Capture the cell that displays the provided text and extract its [X, Y] central coordinate. 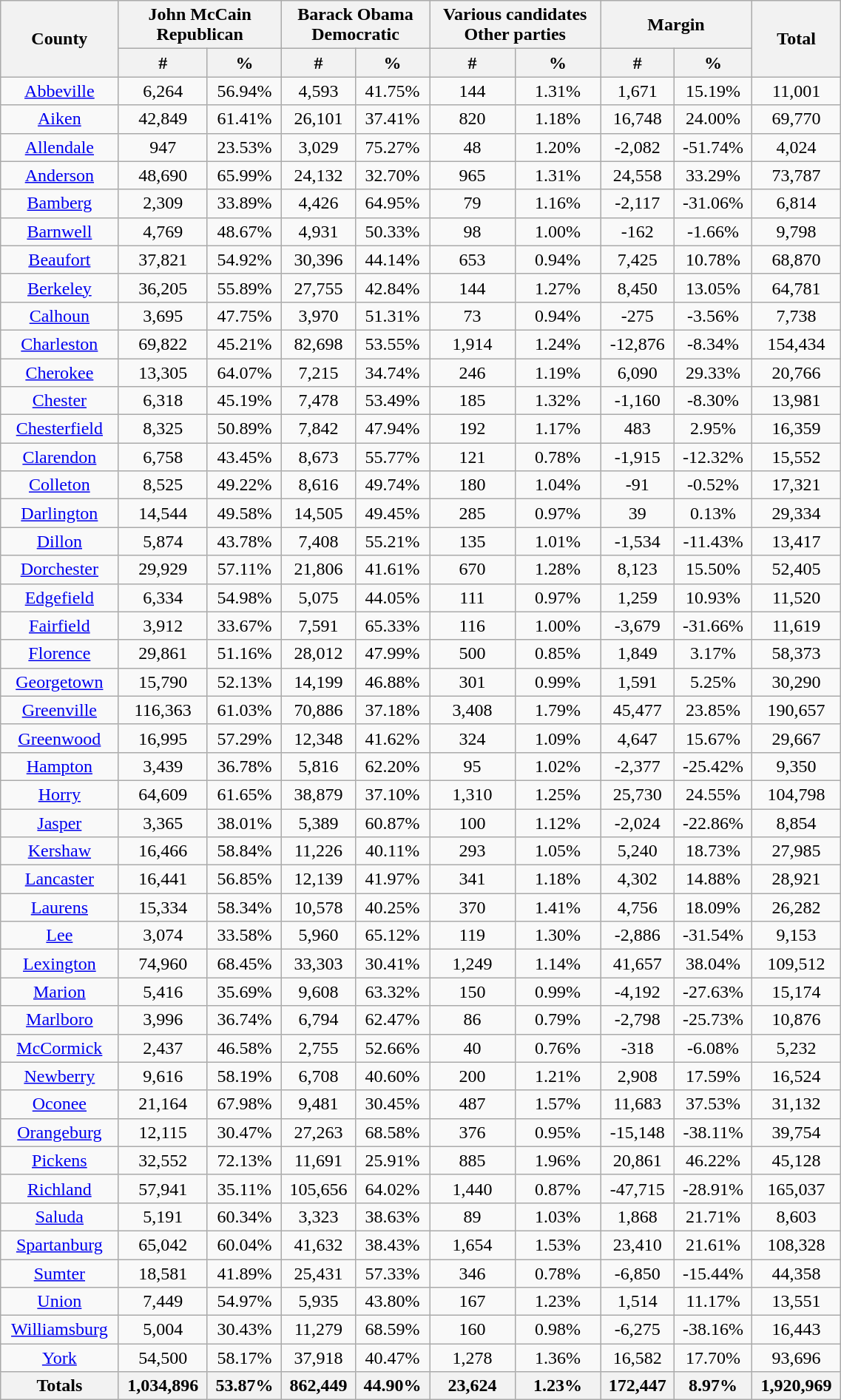
-25.42% [713, 766]
1.02% [558, 766]
185 [473, 401]
57.11% [244, 569]
-25.73% [713, 1020]
Saluda [59, 1217]
41.62% [393, 738]
192 [473, 429]
947 [163, 147]
116,363 [163, 710]
68.45% [244, 964]
-275 [638, 316]
33.29% [713, 175]
18,581 [163, 1273]
8,123 [638, 569]
65.12% [393, 936]
11,001 [796, 91]
11,520 [796, 598]
1.41% [558, 907]
5,075 [318, 598]
69,822 [163, 344]
2,908 [638, 1076]
9,481 [318, 1104]
0.13% [713, 513]
104,798 [796, 794]
42,849 [163, 119]
45,477 [638, 710]
-38.11% [713, 1132]
58,373 [796, 654]
246 [473, 372]
98 [473, 231]
29,929 [163, 569]
15,552 [796, 457]
Bamberg [59, 203]
-15,148 [638, 1132]
11,226 [318, 851]
5,191 [163, 1217]
County [59, 38]
1.28% [558, 569]
15,790 [163, 682]
58.34% [244, 907]
5,232 [796, 1048]
24,132 [318, 175]
-2,886 [638, 936]
36,205 [163, 288]
4,024 [796, 147]
16,443 [796, 1330]
9,798 [796, 231]
33.58% [244, 936]
39,754 [796, 1132]
8.97% [713, 1386]
Greenwood [59, 738]
16,524 [796, 1076]
27,263 [318, 1132]
15,334 [163, 907]
Beaufort [59, 260]
16,466 [163, 851]
Sumter [59, 1273]
1,920,969 [796, 1386]
285 [473, 513]
5,416 [163, 992]
41.61% [393, 569]
10,578 [318, 907]
9,616 [163, 1076]
1.57% [558, 1104]
885 [473, 1160]
15,174 [796, 992]
7,842 [318, 429]
13,551 [796, 1302]
Dillon [59, 541]
43.45% [244, 457]
1.20% [558, 147]
11,619 [796, 626]
95 [473, 766]
23,624 [473, 1386]
-6.08% [713, 1048]
57.29% [244, 738]
56.85% [244, 879]
Greenville [59, 710]
23,410 [638, 1245]
154,434 [796, 344]
54.97% [244, 1302]
Newberry [59, 1076]
Clarendon [59, 457]
109,512 [796, 964]
61.03% [244, 710]
49.22% [244, 485]
1.32% [558, 401]
48.67% [244, 231]
40.47% [393, 1358]
60.87% [393, 823]
1,440 [473, 1188]
3,912 [163, 626]
25,431 [318, 1273]
39 [638, 513]
44.14% [393, 260]
0.79% [558, 1020]
3,439 [163, 766]
15.67% [713, 738]
37.10% [393, 794]
36.78% [244, 766]
4,756 [638, 907]
41,632 [318, 1245]
38.01% [244, 823]
21.61% [713, 1245]
75.27% [393, 147]
1.17% [558, 429]
64,609 [163, 794]
25.91% [393, 1160]
1,849 [638, 654]
1,868 [638, 1217]
6,090 [638, 372]
-1,160 [638, 401]
47.75% [244, 316]
6,318 [163, 401]
6,794 [318, 1020]
17.59% [713, 1076]
64.02% [393, 1188]
Totals [59, 1386]
15.50% [713, 569]
Spartanburg [59, 1245]
-11.43% [713, 541]
-22.86% [713, 823]
Total [796, 38]
-8.30% [713, 401]
1,249 [473, 964]
-31.66% [713, 626]
9,153 [796, 936]
Laurens [59, 907]
653 [473, 260]
Marion [59, 992]
370 [473, 907]
2,309 [163, 203]
56.94% [244, 91]
1.09% [558, 738]
Anderson [59, 175]
Marlboro [59, 1020]
3,029 [318, 147]
61.41% [244, 119]
55.21% [393, 541]
16,582 [638, 1358]
160 [473, 1330]
47.99% [393, 654]
68.58% [393, 1132]
42.84% [393, 288]
5.25% [713, 682]
190,657 [796, 710]
53.55% [393, 344]
Florence [59, 654]
11,683 [638, 1104]
25,730 [638, 794]
2,437 [163, 1048]
48 [473, 147]
32,552 [163, 1160]
Richland [59, 1188]
York [59, 1358]
33.67% [244, 626]
Colleton [59, 485]
4,647 [638, 738]
29.33% [713, 372]
32.70% [393, 175]
301 [473, 682]
11.17% [713, 1302]
121 [473, 457]
28,921 [796, 879]
Pickens [59, 1160]
1,278 [473, 1358]
200 [473, 1076]
8,854 [796, 823]
-318 [638, 1048]
18.09% [713, 907]
70,886 [318, 710]
69,770 [796, 119]
51.31% [393, 316]
1,259 [638, 598]
51.16% [244, 654]
64.95% [393, 203]
7,408 [318, 541]
40.60% [393, 1076]
14,199 [318, 682]
54,500 [163, 1358]
65.33% [393, 626]
55.89% [244, 288]
1,034,896 [163, 1386]
33,303 [318, 964]
10,876 [796, 1020]
-31.54% [713, 936]
1.14% [558, 964]
17,321 [796, 485]
52.13% [244, 682]
105,656 [318, 1188]
30.43% [244, 1330]
1.04% [558, 485]
12,348 [318, 738]
16,359 [796, 429]
483 [638, 429]
1,310 [473, 794]
79 [473, 203]
1.19% [558, 372]
45.21% [244, 344]
24.55% [713, 794]
0.85% [558, 654]
346 [473, 1273]
13,981 [796, 401]
1.27% [558, 288]
64.07% [244, 372]
1.16% [558, 203]
-2,117 [638, 203]
Edgefield [59, 598]
40.11% [393, 851]
Orangeburg [59, 1132]
30.45% [393, 1104]
58.84% [244, 851]
7,449 [163, 1302]
1.24% [558, 344]
-2,082 [638, 147]
44,358 [796, 1273]
8,616 [318, 485]
37.53% [713, 1104]
57.33% [393, 1273]
0.76% [558, 1048]
1.36% [558, 1358]
3,970 [318, 316]
John McCainRepublican [200, 25]
Charleston [59, 344]
-15.44% [713, 1273]
50.33% [393, 231]
31,132 [796, 1104]
111 [473, 598]
376 [473, 1132]
-3,679 [638, 626]
30.41% [393, 964]
100 [473, 823]
43.80% [393, 1302]
28,012 [318, 654]
1,654 [473, 1245]
-4,192 [638, 992]
1.79% [558, 710]
6,334 [163, 598]
5,240 [638, 851]
9,608 [318, 992]
5,935 [318, 1302]
62.47% [393, 1020]
54.98% [244, 598]
Barack ObamaDemocratic [355, 25]
37.18% [393, 710]
324 [473, 738]
-12,876 [638, 344]
-1.66% [713, 231]
3.17% [713, 654]
16,748 [638, 119]
47.94% [393, 429]
4,426 [318, 203]
65,042 [163, 1245]
172,447 [638, 1386]
862,449 [318, 1386]
Fairfield [59, 626]
72.13% [244, 1160]
Lee [59, 936]
820 [473, 119]
14.88% [713, 879]
27,755 [318, 288]
Dorchester [59, 569]
63.32% [393, 992]
-8.34% [713, 344]
60.04% [244, 1245]
Lancaster [59, 879]
167 [473, 1302]
5,816 [318, 766]
86 [473, 1020]
8,673 [318, 457]
54.92% [244, 260]
13,417 [796, 541]
14,544 [163, 513]
4,593 [318, 91]
-0.52% [713, 485]
41.75% [393, 91]
6,264 [163, 91]
McCormick [59, 1048]
14,505 [318, 513]
1.30% [558, 936]
4,769 [163, 231]
165,037 [796, 1188]
45.19% [244, 401]
68,870 [796, 260]
1,914 [473, 344]
52.66% [393, 1048]
24,558 [638, 175]
49.74% [393, 485]
-6,275 [638, 1330]
0.95% [558, 1132]
30.47% [244, 1132]
Various candidatesOther parties [515, 25]
7,591 [318, 626]
9,350 [796, 766]
Aiken [59, 119]
52,405 [796, 569]
Abbeville [59, 91]
43.78% [244, 541]
37,918 [318, 1358]
-6,850 [638, 1273]
55.77% [393, 457]
12,115 [163, 1132]
-27.63% [713, 992]
-28.91% [713, 1188]
108,328 [796, 1245]
20,766 [796, 372]
6,758 [163, 457]
3,074 [163, 936]
4,931 [318, 231]
-1,534 [638, 541]
93,696 [796, 1358]
Horry [59, 794]
2.95% [713, 429]
38,879 [318, 794]
21,806 [318, 569]
6,814 [796, 203]
50.89% [244, 429]
12,139 [318, 879]
341 [473, 879]
13.05% [713, 288]
-31.06% [713, 203]
40 [473, 1048]
Union [59, 1302]
500 [473, 654]
5,874 [163, 541]
41,657 [638, 964]
57,941 [163, 1188]
2,755 [318, 1048]
3,365 [163, 823]
36.74% [244, 1020]
18.73% [713, 851]
5,004 [163, 1330]
1.03% [558, 1217]
1.01% [558, 541]
7,215 [318, 372]
4,302 [638, 879]
49.45% [393, 513]
29,334 [796, 513]
38.43% [393, 1245]
Calhoun [59, 316]
34.74% [393, 372]
65.99% [244, 175]
8,525 [163, 485]
23.85% [713, 710]
293 [473, 851]
38.63% [393, 1217]
74,960 [163, 964]
487 [473, 1104]
16,441 [163, 879]
64,781 [796, 288]
48,690 [163, 175]
3,996 [163, 1020]
30,290 [796, 682]
73 [473, 316]
35.11% [244, 1188]
-51.74% [713, 147]
-91 [638, 485]
Barnwell [59, 231]
0.87% [558, 1188]
Chester [59, 401]
15.19% [713, 91]
67.98% [244, 1104]
1.25% [558, 794]
Georgetown [59, 682]
35.69% [244, 992]
Jasper [59, 823]
29,667 [796, 738]
26,282 [796, 907]
58.19% [244, 1076]
23.53% [244, 147]
3,408 [473, 710]
16,995 [163, 738]
58.17% [244, 1358]
37,821 [163, 260]
7,478 [318, 401]
5,389 [318, 823]
8,325 [163, 429]
21,164 [163, 1104]
Cherokee [59, 372]
1,514 [638, 1302]
0.98% [558, 1330]
-38.16% [713, 1330]
-162 [638, 231]
45,128 [796, 1160]
-12.32% [713, 457]
37.41% [393, 119]
21.71% [713, 1217]
Kershaw [59, 851]
116 [473, 626]
20,861 [638, 1160]
13,305 [163, 372]
40.25% [393, 907]
73,787 [796, 175]
-47,715 [638, 1188]
965 [473, 175]
46.88% [393, 682]
3,323 [318, 1217]
-2,798 [638, 1020]
27,985 [796, 851]
29,861 [163, 654]
5,960 [318, 936]
10.93% [713, 598]
135 [473, 541]
Lexington [59, 964]
-3.56% [713, 316]
670 [473, 569]
-2,377 [638, 766]
61.65% [244, 794]
44.05% [393, 598]
49.58% [244, 513]
6,708 [318, 1076]
46.58% [244, 1048]
Oconee [59, 1104]
24.00% [713, 119]
180 [473, 485]
8,603 [796, 1217]
10.78% [713, 260]
89 [473, 1217]
7,425 [638, 260]
68.59% [393, 1330]
44.90% [393, 1386]
-2,024 [638, 823]
33.89% [244, 203]
1.05% [558, 851]
30,396 [318, 260]
Allendale [59, 147]
119 [473, 936]
Williamsburg [59, 1330]
1.12% [558, 823]
11,279 [318, 1330]
26,101 [318, 119]
Hampton [59, 766]
53.87% [244, 1386]
3,695 [163, 316]
60.34% [244, 1217]
17.70% [713, 1358]
62.20% [393, 766]
41.89% [244, 1273]
1.96% [558, 1160]
1,591 [638, 682]
Margin [676, 25]
1,671 [638, 91]
7,738 [796, 316]
150 [473, 992]
1.53% [558, 1245]
8,450 [638, 288]
11,691 [318, 1160]
38.04% [713, 964]
Darlington [59, 513]
46.22% [713, 1160]
-1,915 [638, 457]
41.97% [393, 879]
Berkeley [59, 288]
82,698 [318, 344]
Chesterfield [59, 429]
53.49% [393, 401]
1.21% [558, 1076]
